Output the [x, y] coordinate of the center of the cell containing the given text.  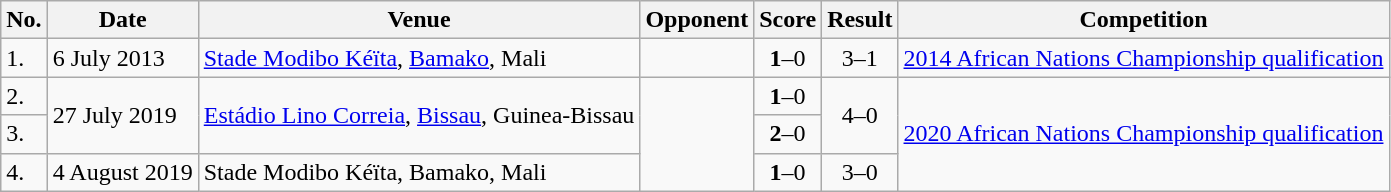
3–1 [860, 58]
3. [24, 134]
Venue [419, 20]
Estádio Lino Correia, Bissau, Guinea-Bissau [419, 115]
2014 African Nations Championship qualification [1144, 58]
No. [24, 20]
2–0 [788, 134]
4. [24, 172]
27 July 2019 [122, 115]
Score [788, 20]
Date [122, 20]
1. [24, 58]
4 August 2019 [122, 172]
Competition [1144, 20]
4–0 [860, 115]
3–0 [860, 172]
2020 African Nations Championship qualification [1144, 134]
Opponent [697, 20]
6 July 2013 [122, 58]
2. [24, 96]
Result [860, 20]
